Output the (x, y) coordinate of the center of the cell containing the given text.  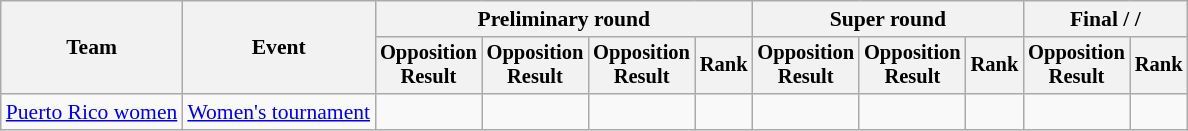
Super round (888, 19)
Women's tournament (278, 112)
Event (278, 48)
Team (92, 48)
Final / / (1105, 19)
Preliminary round (564, 19)
Puerto Rico women (92, 112)
